Determine the [X, Y] coordinate at the center of the cell enclosing the given text.  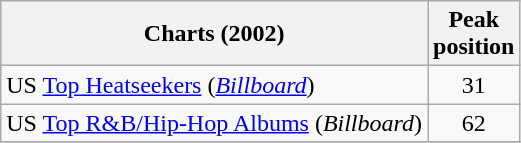
US Top R&B/Hip-Hop Albums (Billboard) [214, 123]
Peakposition [474, 34]
Charts (2002) [214, 34]
US Top Heatseekers (Billboard) [214, 85]
62 [474, 123]
31 [474, 85]
